Detect which cell encompasses the target text, then output its (X, Y) center coordinate. 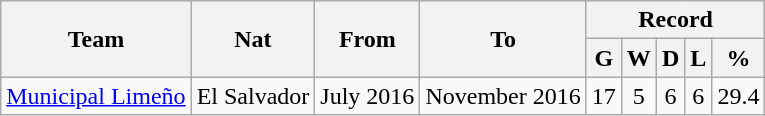
November 2016 (503, 96)
W (638, 58)
5 (638, 96)
From (368, 39)
To (503, 39)
D (670, 58)
July 2016 (368, 96)
17 (604, 96)
Record (676, 20)
Team (96, 39)
Nat (253, 39)
El Salvador (253, 96)
G (604, 58)
Municipal Limeño (96, 96)
29.4 (738, 96)
% (738, 58)
L (698, 58)
